Identify which cell holds the provided text, then report its [X, Y] central coordinate. 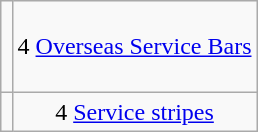
4 Service stripes [134, 112]
4 Overseas Service Bars [134, 47]
